Determine the (X, Y) coordinate at the center of the cell enclosing the given text.  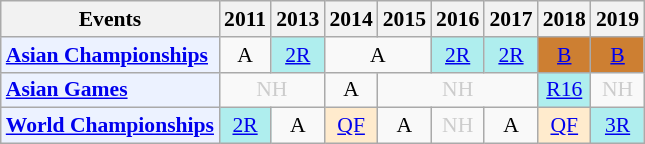
R16 (564, 90)
3R (618, 126)
World Championships (110, 126)
2015 (404, 19)
2014 (350, 19)
2018 (564, 19)
2013 (298, 19)
Events (110, 19)
2017 (510, 19)
Asian Games (110, 90)
2016 (458, 19)
2011 (245, 19)
2019 (618, 19)
Asian Championships (110, 55)
